Find where the given text appears and provide that cell's center as (x, y) coordinate. 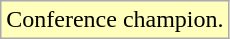
Conference champion. (115, 20)
